From the cell containing the given text, extract its center point as (x, y) coordinate. 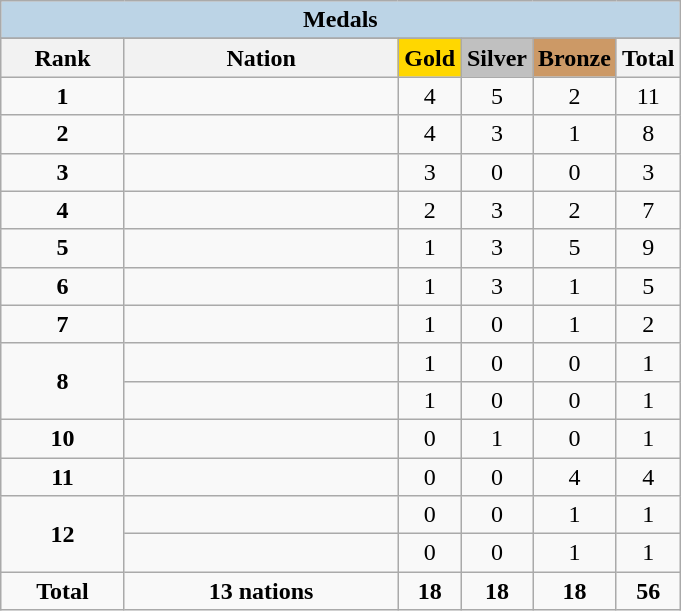
10 (63, 438)
56 (648, 591)
Medals (340, 20)
Silver (496, 58)
Gold (430, 58)
Rank (63, 58)
13 nations (261, 591)
Nation (261, 58)
6 (63, 286)
12 (63, 534)
9 (648, 248)
Bronze (574, 58)
